Determine the (X, Y) coordinate at the center of the cell enclosing the given text.  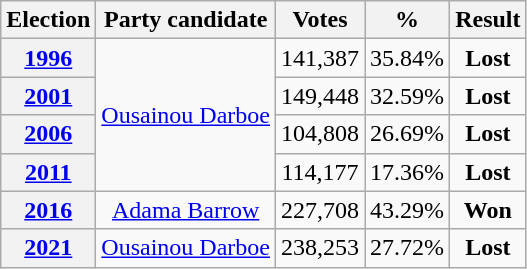
2021 (48, 248)
227,708 (320, 210)
32.59% (408, 96)
238,253 (320, 248)
114,177 (320, 172)
104,808 (320, 134)
2011 (48, 172)
1996 (48, 58)
Party candidate (186, 20)
Election (48, 20)
Won (488, 210)
Result (488, 20)
2016 (48, 210)
Adama Barrow (186, 210)
43.29% (408, 210)
149,448 (320, 96)
35.84% (408, 58)
2001 (48, 96)
Votes (320, 20)
17.36% (408, 172)
27.72% (408, 248)
% (408, 20)
141,387 (320, 58)
2006 (48, 134)
26.69% (408, 134)
